For the text-containing cell, return its midpoint in (X, Y) coordinate format. 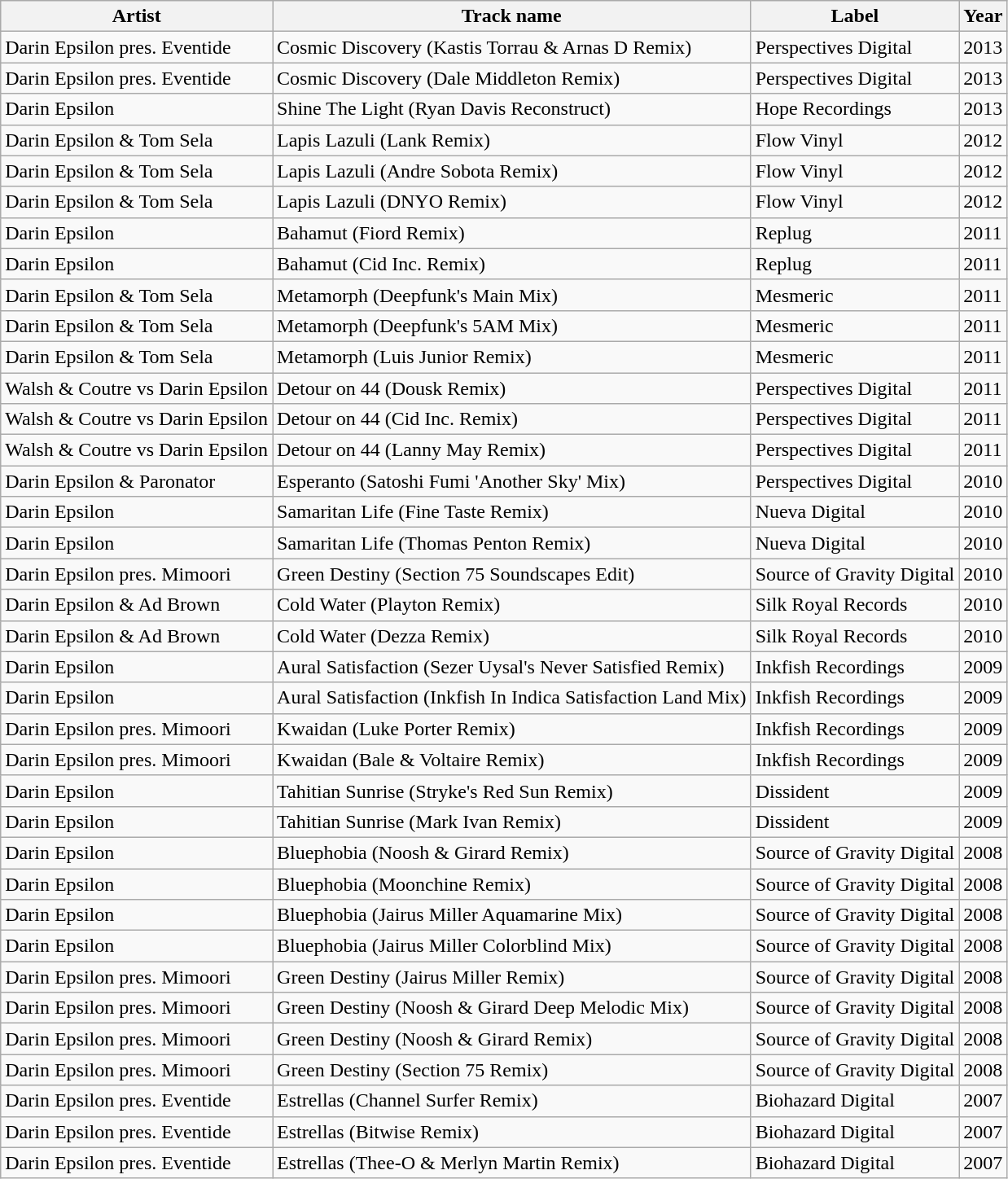
Green Destiny (Section 75 Remix) (512, 1070)
Bluephobia (Jairus Miller Colorblind Mix) (512, 946)
Bahamut (Cid Inc. Remix) (512, 264)
Kwaidan (Luke Porter Remix) (512, 729)
Samaritan Life (Fine Taste Remix) (512, 512)
Track name (512, 16)
Aural Satisfaction (Sezer Uysal's Never Satisfied Remix) (512, 667)
Lapis Lazuli (DNYO Remix) (512, 202)
Cosmic Discovery (Dale Middleton Remix) (512, 78)
Bluephobia (Moonchine Remix) (512, 883)
Bluephobia (Noosh & Girard Remix) (512, 852)
Cold Water (Dezza Remix) (512, 636)
Metamorph (Deepfunk's Main Mix) (512, 295)
Green Destiny (Jairus Miller Remix) (512, 977)
Green Destiny (Noosh & Girard Deep Melodic Mix) (512, 1008)
Hope Recordings (855, 109)
Green Destiny (Noosh & Girard Remix) (512, 1039)
Tahitian Sunrise (Stryke's Red Sun Remix) (512, 791)
Lapis Lazuli (Andre Sobota Remix) (512, 171)
Bluephobia (Jairus Miller Aquamarine Mix) (512, 915)
Aural Satisfaction (Inkfish In Indica Satisfaction Land Mix) (512, 698)
Label (855, 16)
Estrellas (Thee-O & Merlyn Martin Remix) (512, 1163)
Year (984, 16)
Metamorph (Deepfunk's 5AM Mix) (512, 326)
Lapis Lazuli (Lank Remix) (512, 140)
Darin Epsilon & Paronator (137, 481)
Detour on 44 (Cid Inc. Remix) (512, 419)
Kwaidan (Bale & Voltaire Remix) (512, 760)
Estrellas (Channel Surfer Remix) (512, 1101)
Detour on 44 (Dousk Remix) (512, 388)
Esperanto (Satoshi Fumi 'Another Sky' Mix) (512, 481)
Samaritan Life (Thomas Penton Remix) (512, 543)
Cold Water (Playton Remix) (512, 605)
Metamorph (Luis Junior Remix) (512, 357)
Estrellas (Bitwise Remix) (512, 1132)
Detour on 44 (Lanny May Remix) (512, 450)
Artist (137, 16)
Green Destiny (Section 75 Soundscapes Edit) (512, 574)
Shine The Light (Ryan Davis Reconstruct) (512, 109)
Tahitian Sunrise (Mark Ivan Remix) (512, 822)
Bahamut (Fiord Remix) (512, 233)
Cosmic Discovery (Kastis Torrau & Arnas D Remix) (512, 47)
